Provide the (x, y) coordinate of the cell's center where the given text is located.  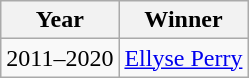
Winner (184, 20)
Year (60, 20)
Ellyse Perry (184, 58)
2011–2020 (60, 58)
